Detect which cell encompasses the target text, then output its (X, Y) center coordinate. 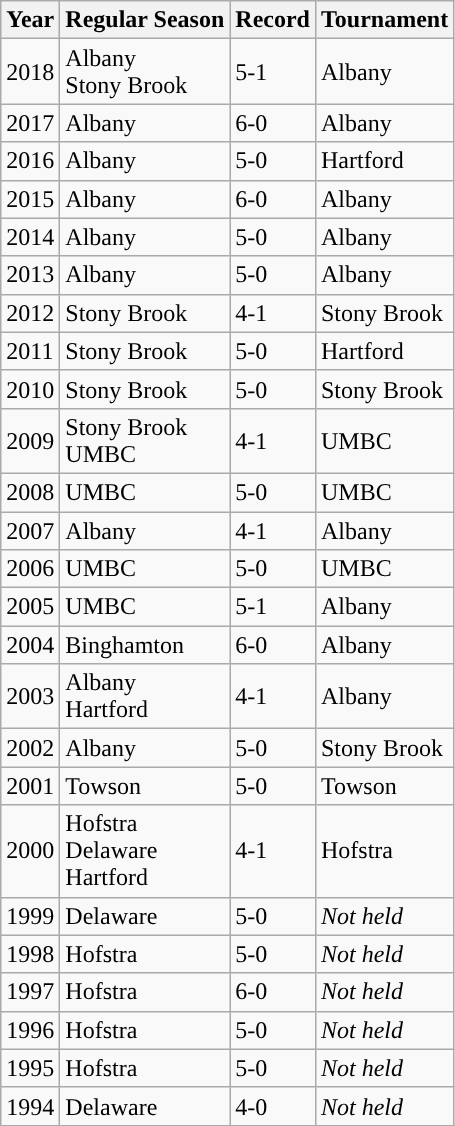
2007 (30, 531)
2012 (30, 313)
2008 (30, 492)
2001 (30, 786)
2009 (30, 440)
2004 (30, 645)
4-0 (273, 1106)
2013 (30, 275)
Regular Season (145, 20)
2011 (30, 351)
Record (273, 20)
2010 (30, 389)
2006 (30, 569)
2017 (30, 123)
2000 (30, 851)
2003 (30, 696)
1998 (30, 954)
1994 (30, 1106)
2015 (30, 199)
Stony BrookUMBC (145, 440)
2014 (30, 237)
1996 (30, 1030)
2018 (30, 72)
1995 (30, 1068)
AlbanyStony Brook (145, 72)
Tournament (384, 20)
HofstraDelawareHartford (145, 851)
2005 (30, 607)
2002 (30, 748)
Year (30, 20)
1999 (30, 916)
2016 (30, 161)
Binghamton (145, 645)
AlbanyHartford (145, 696)
1997 (30, 992)
